Detect which cell encompasses the target text, then output its [X, Y] center coordinate. 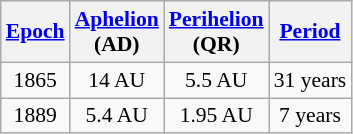
31 years [310, 80]
Period [310, 32]
1.95 AU [216, 116]
Perihelion(QR) [216, 32]
7 years [310, 116]
1865 [36, 80]
Aphelion(AD) [117, 32]
Epoch [36, 32]
5.4 AU [117, 116]
14 AU [117, 80]
5.5 AU [216, 80]
1889 [36, 116]
